Provide the [X, Y] coordinate of the cell's center where the given text is located.  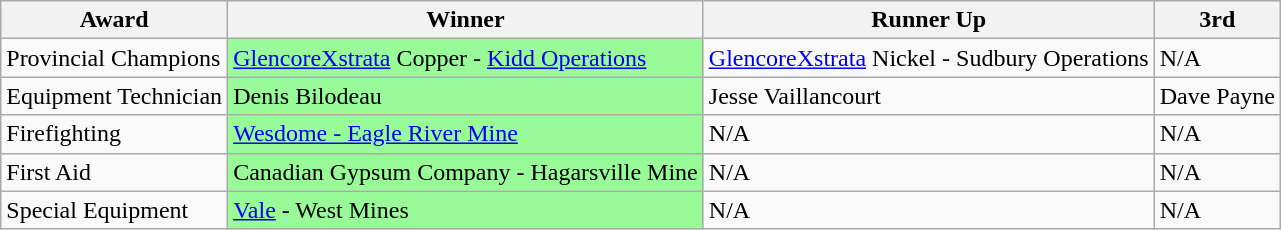
Award [114, 20]
Jesse Vaillancourt [928, 96]
Winner [466, 20]
Dave Payne [1217, 96]
Wesdome - Eagle River Mine [466, 134]
Firefighting [114, 134]
Equipment Technician [114, 96]
GlencoreXstrata Nickel - Sudbury Operations [928, 58]
Runner Up [928, 20]
Special Equipment [114, 210]
First Aid [114, 172]
Denis Bilodeau [466, 96]
3rd [1217, 20]
Canadian Gypsum Company - Hagarsville Mine [466, 172]
Vale - West Mines [466, 210]
Provincial Champions [114, 58]
GlencoreXstrata Copper - Kidd Operations [466, 58]
